Capture the cell that displays the provided text and extract its [X, Y] central coordinate. 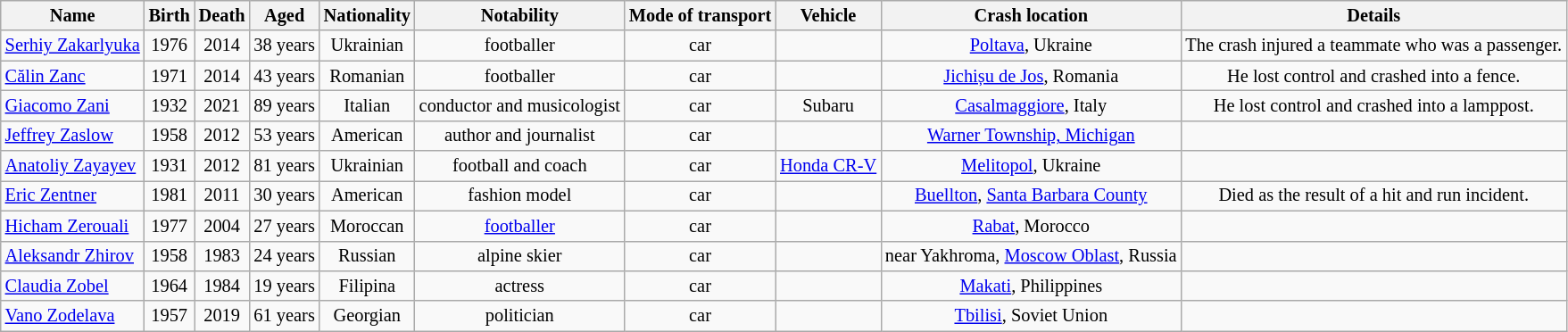
Makati, Philippines [1031, 286]
alpine skier [519, 256]
Călin Zanc [73, 76]
89 years [284, 105]
2004 [222, 226]
Giacomo Zani [73, 105]
Notability [519, 15]
Jichișu de Jos, Romania [1031, 76]
19 years [284, 286]
Name [73, 15]
near Yakhroma, Moscow Oblast, Russia [1031, 256]
Filipina [368, 286]
24 years [284, 256]
Vehicle [828, 15]
Aged [284, 15]
30 years [284, 195]
Nationality [368, 15]
Crash location [1031, 15]
Died as the result of a hit and run incident. [1374, 195]
Italian [368, 105]
He lost control and crashed into a fence. [1374, 76]
politician [519, 316]
1932 [170, 105]
Anatoliy Zayayev [73, 166]
81 years [284, 166]
Jeffrey Zaslow [73, 136]
He lost control and crashed into a lamppost. [1374, 105]
Birth [170, 15]
actress [519, 286]
1977 [170, 226]
Claudia Zobel [73, 286]
2019 [222, 316]
Honda CR-V [828, 166]
61 years [284, 316]
Warner Township, Michigan [1031, 136]
1964 [170, 286]
Romanian [368, 76]
football and coach [519, 166]
Melitopol, Ukraine [1031, 166]
1931 [170, 166]
1981 [170, 195]
38 years [284, 46]
Moroccan [368, 226]
The crash injured a teammate who was a passenger. [1374, 46]
2021 [222, 105]
1983 [222, 256]
1957 [170, 316]
53 years [284, 136]
Eric Zentner [73, 195]
27 years [284, 226]
fashion model [519, 195]
1976 [170, 46]
Tbilisi, Soviet Union [1031, 316]
Russian [368, 256]
Aleksandr Zhirov [73, 256]
Casalmaggiore, Italy [1031, 105]
Vano Zodelava [73, 316]
1984 [222, 286]
Buellton, Santa Barbara County [1031, 195]
Rabat, Morocco [1031, 226]
Hicham Zerouali [73, 226]
Details [1374, 15]
43 years [284, 76]
Serhiy Zakarlyuka [73, 46]
author and journalist [519, 136]
conductor and musicologist [519, 105]
2011 [222, 195]
Georgian [368, 316]
Mode of transport [700, 15]
Death [222, 15]
Poltava, Ukraine [1031, 46]
Subaru [828, 105]
1971 [170, 76]
